From the cell containing the given text, extract its center point as (x, y) coordinate. 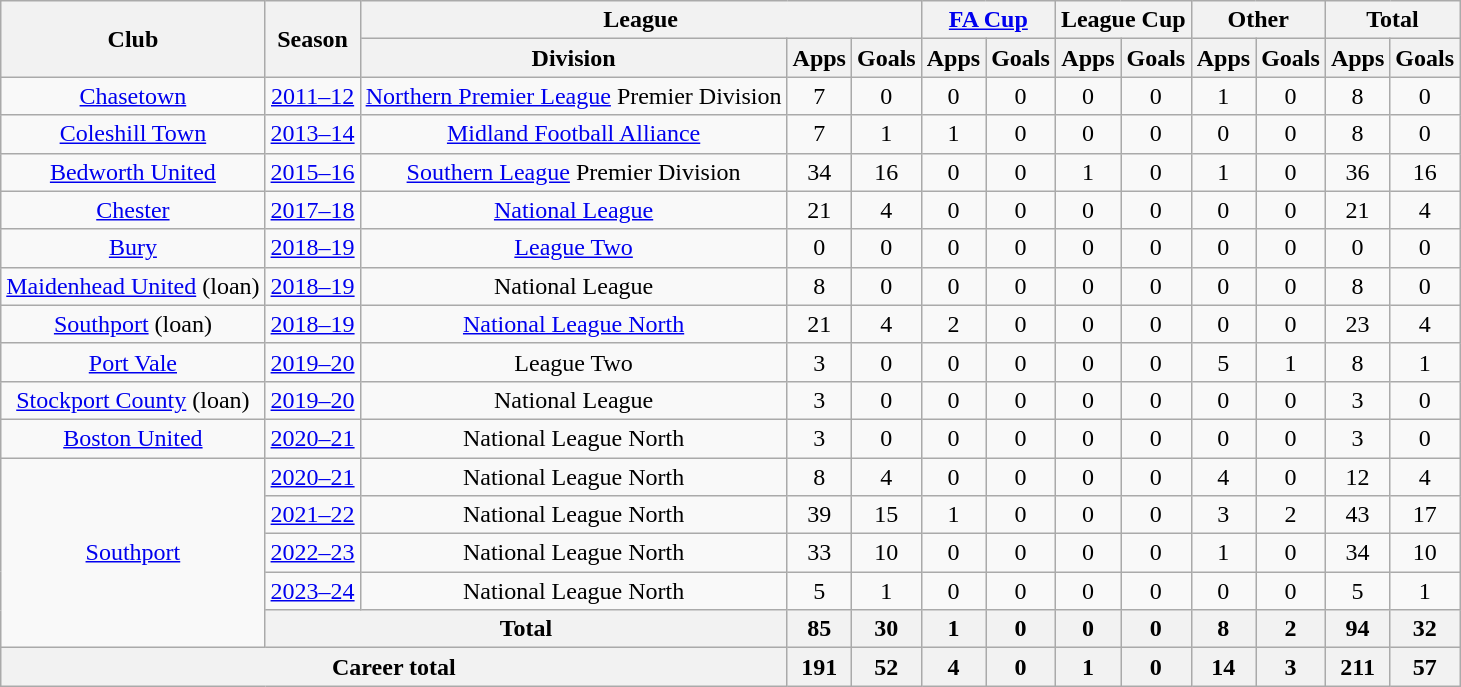
52 (886, 667)
Northern Premier League Premier Division (574, 96)
Southern League Premier Division (574, 172)
2013–14 (312, 134)
Club (133, 39)
Other (1258, 20)
Chasetown (133, 96)
Bedworth United (133, 172)
Bury (133, 248)
23 (1357, 324)
94 (1357, 629)
Stockport County (loan) (133, 400)
Coleshill Town (133, 134)
2021–22 (312, 515)
2011–12 (312, 96)
33 (819, 553)
Chester (133, 210)
2022–23 (312, 553)
39 (819, 515)
85 (819, 629)
2023–24 (312, 591)
FA Cup (988, 20)
Division (574, 58)
191 (819, 667)
2017–18 (312, 210)
14 (1223, 667)
43 (1357, 515)
12 (1357, 477)
Southport (loan) (133, 324)
Season (312, 39)
17 (1425, 515)
36 (1357, 172)
Maidenhead United (loan) (133, 286)
57 (1425, 667)
2015–16 (312, 172)
32 (1425, 629)
Southport (133, 553)
211 (1357, 667)
Port Vale (133, 362)
League Cup (1123, 20)
Midland Football Alliance (574, 134)
League (640, 20)
30 (886, 629)
Career total (394, 667)
15 (886, 515)
Boston United (133, 438)
